Locate the cell with the specified text and output its (X, Y) center coordinate. 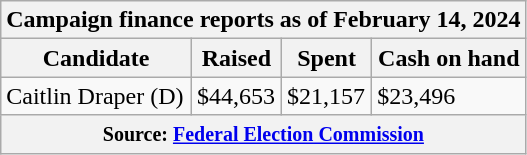
$23,496 (449, 96)
Campaign finance reports as of February 14, 2024 (264, 20)
Cash on hand (449, 58)
$21,157 (327, 96)
Caitlin Draper (D) (96, 96)
$44,653 (236, 96)
Source: Federal Election Commission (264, 134)
Spent (327, 58)
Raised (236, 58)
Candidate (96, 58)
